Return (X, Y) of the center of cell containing provided text 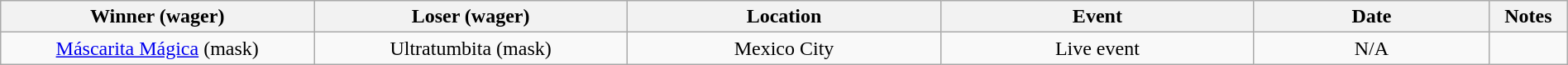
Ultratumbita (mask) (471, 48)
Event (1097, 17)
Máscarita Mágica (mask) (157, 48)
Winner (wager) (157, 17)
Mexico City (784, 48)
Location (784, 17)
Date (1371, 17)
N/A (1371, 48)
Live event (1097, 48)
Loser (wager) (471, 17)
Notes (1528, 17)
